Output the [X, Y] coordinate of the center of the cell containing the given text.  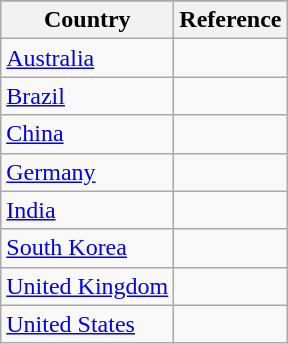
United Kingdom [88, 286]
China [88, 134]
Germany [88, 172]
Australia [88, 58]
South Korea [88, 248]
United States [88, 324]
Country [88, 20]
India [88, 210]
Reference [230, 20]
Brazil [88, 96]
